Scan for the cell matching the given text and deliver its (x, y) coordinate at center. 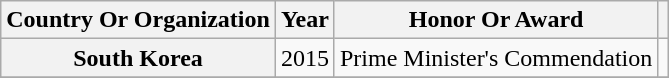
Year (304, 20)
Prime Minister's Commendation (496, 58)
Honor Or Award (496, 20)
2015 (304, 58)
Country Or Organization (138, 20)
South Korea (138, 58)
